From the cell containing the given text, extract its center point as (X, Y) coordinate. 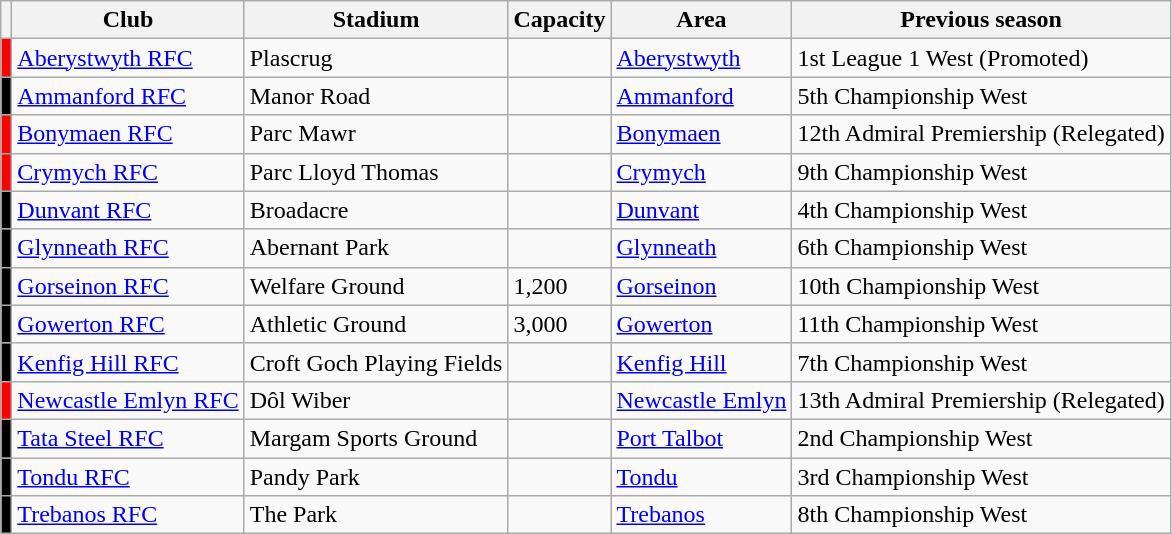
Broadacre (376, 210)
13th Admiral Premiership (Relegated) (981, 400)
Aberystwyth RFC (128, 58)
Gorseinon RFC (128, 286)
Abernant Park (376, 248)
Trebanos RFC (128, 515)
Crymych (702, 172)
Newcastle Emlyn RFC (128, 400)
Tondu (702, 477)
1,200 (560, 286)
Plascrug (376, 58)
4th Championship West (981, 210)
Glynneath RFC (128, 248)
3,000 (560, 324)
Margam Sports Ground (376, 438)
Port Talbot (702, 438)
Gorseinon (702, 286)
Bonymaen (702, 134)
Gowerton RFC (128, 324)
Club (128, 20)
Trebanos (702, 515)
Parc Lloyd Thomas (376, 172)
Dôl Wiber (376, 400)
Welfare Ground (376, 286)
Aberystwyth (702, 58)
6th Championship West (981, 248)
Crymych RFC (128, 172)
Kenfig Hill (702, 362)
Ammanford (702, 96)
Croft Goch Playing Fields (376, 362)
Dunvant (702, 210)
Area (702, 20)
Ammanford RFC (128, 96)
Dunvant RFC (128, 210)
Kenfig Hill RFC (128, 362)
Tondu RFC (128, 477)
Previous season (981, 20)
Gowerton (702, 324)
Stadium (376, 20)
5th Championship West (981, 96)
12th Admiral Premiership (Relegated) (981, 134)
Newcastle Emlyn (702, 400)
10th Championship West (981, 286)
Manor Road (376, 96)
Pandy Park (376, 477)
Bonymaen RFC (128, 134)
11th Championship West (981, 324)
Glynneath (702, 248)
7th Championship West (981, 362)
8th Championship West (981, 515)
1st League 1 West (Promoted) (981, 58)
Capacity (560, 20)
2nd Championship West (981, 438)
9th Championship West (981, 172)
Tata Steel RFC (128, 438)
Parc Mawr (376, 134)
3rd Championship West (981, 477)
Athletic Ground (376, 324)
The Park (376, 515)
